For the text-containing cell, return its midpoint in [x, y] coordinate format. 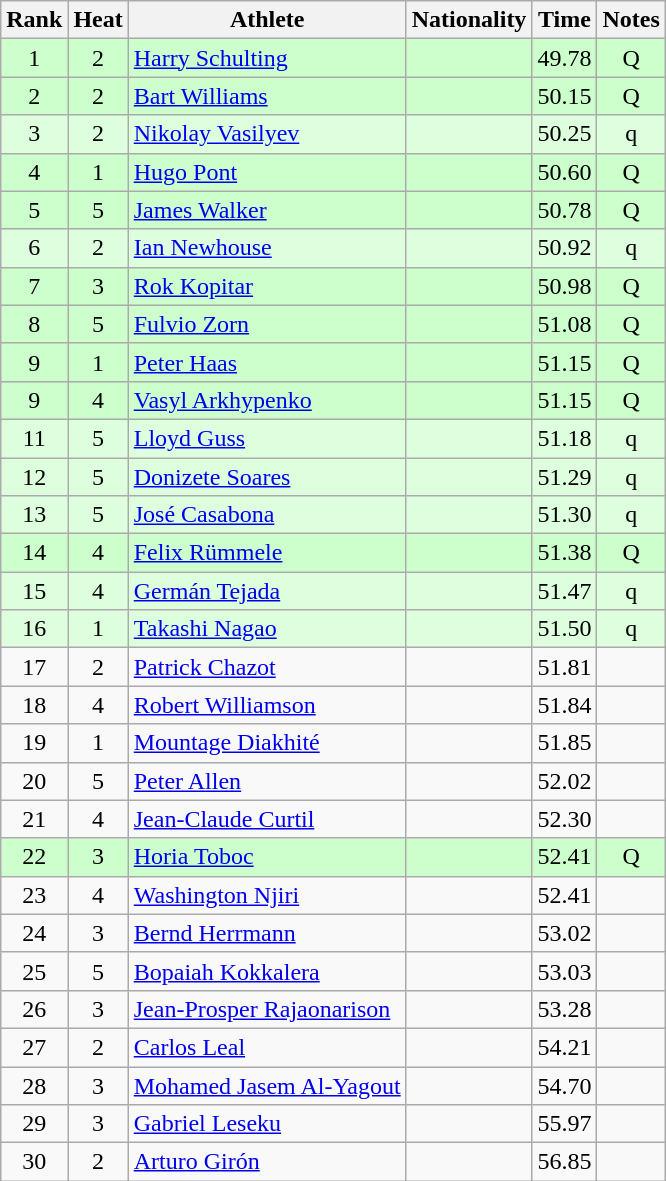
51.18 [564, 438]
Nikolay Vasilyev [267, 134]
13 [34, 515]
55.97 [564, 1124]
Peter Allen [267, 781]
49.78 [564, 58]
18 [34, 705]
50.60 [564, 172]
Athlete [267, 20]
51.84 [564, 705]
7 [34, 286]
51.38 [564, 553]
Rank [34, 20]
22 [34, 857]
50.78 [564, 210]
51.30 [564, 515]
Robert Williamson [267, 705]
Bopaiah Kokkalera [267, 971]
16 [34, 629]
Felix Rümmele [267, 553]
23 [34, 895]
Ian Newhouse [267, 248]
8 [34, 324]
51.47 [564, 591]
Lloyd Guss [267, 438]
17 [34, 667]
Donizete Soares [267, 477]
54.70 [564, 1085]
6 [34, 248]
Patrick Chazot [267, 667]
30 [34, 1162]
Jean-Claude Curtil [267, 819]
Bart Williams [267, 96]
Horia Toboc [267, 857]
50.92 [564, 248]
Rok Kopitar [267, 286]
Peter Haas [267, 362]
54.21 [564, 1047]
51.50 [564, 629]
Mohamed Jasem Al-Yagout [267, 1085]
Arturo Girón [267, 1162]
15 [34, 591]
24 [34, 933]
Carlos Leal [267, 1047]
51.08 [564, 324]
Gabriel Leseku [267, 1124]
50.98 [564, 286]
51.85 [564, 743]
29 [34, 1124]
50.15 [564, 96]
56.85 [564, 1162]
52.02 [564, 781]
Fulvio Zorn [267, 324]
53.02 [564, 933]
12 [34, 477]
Heat [98, 20]
Mountage Diakhité [267, 743]
52.30 [564, 819]
50.25 [564, 134]
Nationality [469, 20]
11 [34, 438]
José Casabona [267, 515]
Germán Tejada [267, 591]
James Walker [267, 210]
Jean-Prosper Rajaonarison [267, 1009]
25 [34, 971]
Time [564, 20]
27 [34, 1047]
Vasyl Arkhypenko [267, 400]
20 [34, 781]
Takashi Nagao [267, 629]
51.81 [564, 667]
Hugo Pont [267, 172]
Harry Schulting [267, 58]
Notes [631, 20]
21 [34, 819]
Washington Njiri [267, 895]
19 [34, 743]
51.29 [564, 477]
53.03 [564, 971]
26 [34, 1009]
53.28 [564, 1009]
28 [34, 1085]
14 [34, 553]
Bernd Herrmann [267, 933]
